Return (X, Y) of the center of cell containing provided text 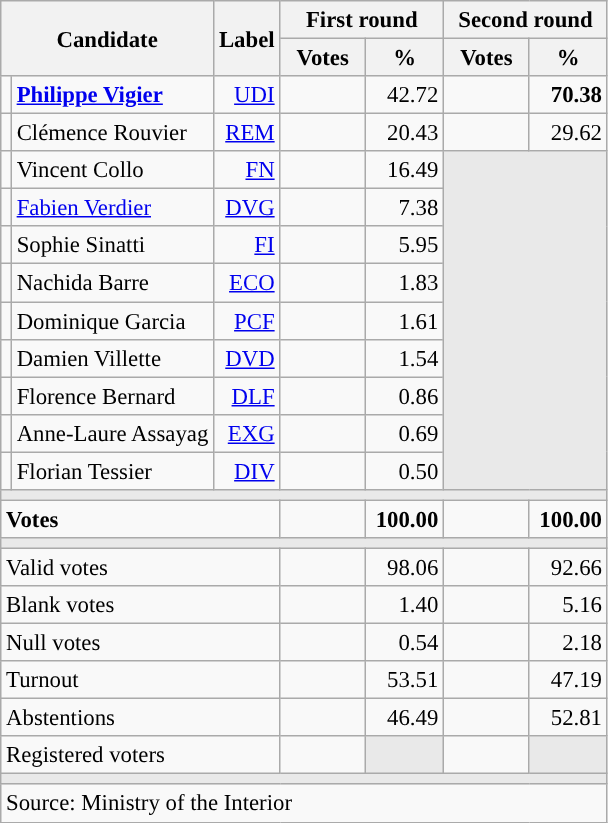
0.86 (405, 396)
Candidate (108, 38)
Second round (526, 20)
Clémence Rouvier (112, 133)
Florian Tessier (112, 471)
2.18 (568, 643)
5.16 (568, 605)
92.66 (568, 567)
Philippe Vigier (112, 95)
PCF (247, 321)
Anne-Laure Assayag (112, 433)
Fabien Verdier (112, 208)
Dominique Garcia (112, 321)
FN (247, 170)
0.69 (405, 433)
Null votes (140, 643)
1.40 (405, 605)
ECO (247, 283)
DLF (247, 396)
98.06 (405, 567)
0.50 (405, 471)
Abstentions (140, 718)
20.43 (405, 133)
DIV (247, 471)
DVG (247, 208)
7.38 (405, 208)
FI (247, 245)
REM (247, 133)
1.54 (405, 358)
53.51 (405, 680)
DVD (247, 358)
1.83 (405, 283)
Nachida Barre (112, 283)
EXG (247, 433)
0.54 (405, 643)
Turnout (140, 680)
First round (362, 20)
Blank votes (140, 605)
42.72 (405, 95)
Source: Ministry of the Interior (304, 804)
Vincent Collo (112, 170)
Label (247, 38)
47.19 (568, 680)
5.95 (405, 245)
Registered voters (140, 755)
UDI (247, 95)
70.38 (568, 95)
1.61 (405, 321)
46.49 (405, 718)
Florence Bernard (112, 396)
Damien Villette (112, 358)
Valid votes (140, 567)
Sophie Sinatti (112, 245)
52.81 (568, 718)
29.62 (568, 133)
16.49 (405, 170)
